Determine the (X, Y) coordinate at the center of the cell enclosing the given text.  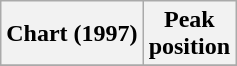
Chart (1997) (72, 34)
Peak position (189, 34)
